Locate the cell with the specified text and output its [X, Y] center coordinate. 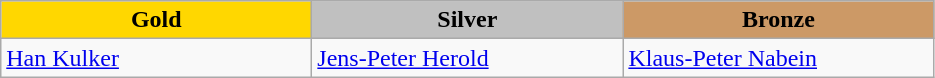
Han Kulker [156, 58]
Klaus-Peter Nabein [778, 58]
Gold [156, 20]
Jens-Peter Herold [468, 58]
Bronze [778, 20]
Silver [468, 20]
